Return the [x, y] coordinate for the center point of the cell that contains the specified text.  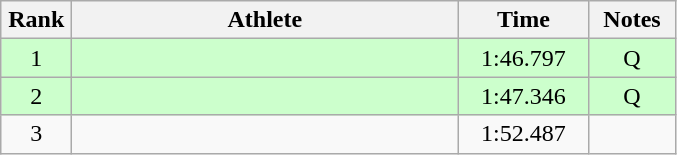
Athlete [265, 20]
1:47.346 [524, 96]
1 [36, 58]
3 [36, 134]
Time [524, 20]
1:46.797 [524, 58]
1:52.487 [524, 134]
Notes [632, 20]
2 [36, 96]
Rank [36, 20]
